Locate the cell with the specified text and output its [x, y] center coordinate. 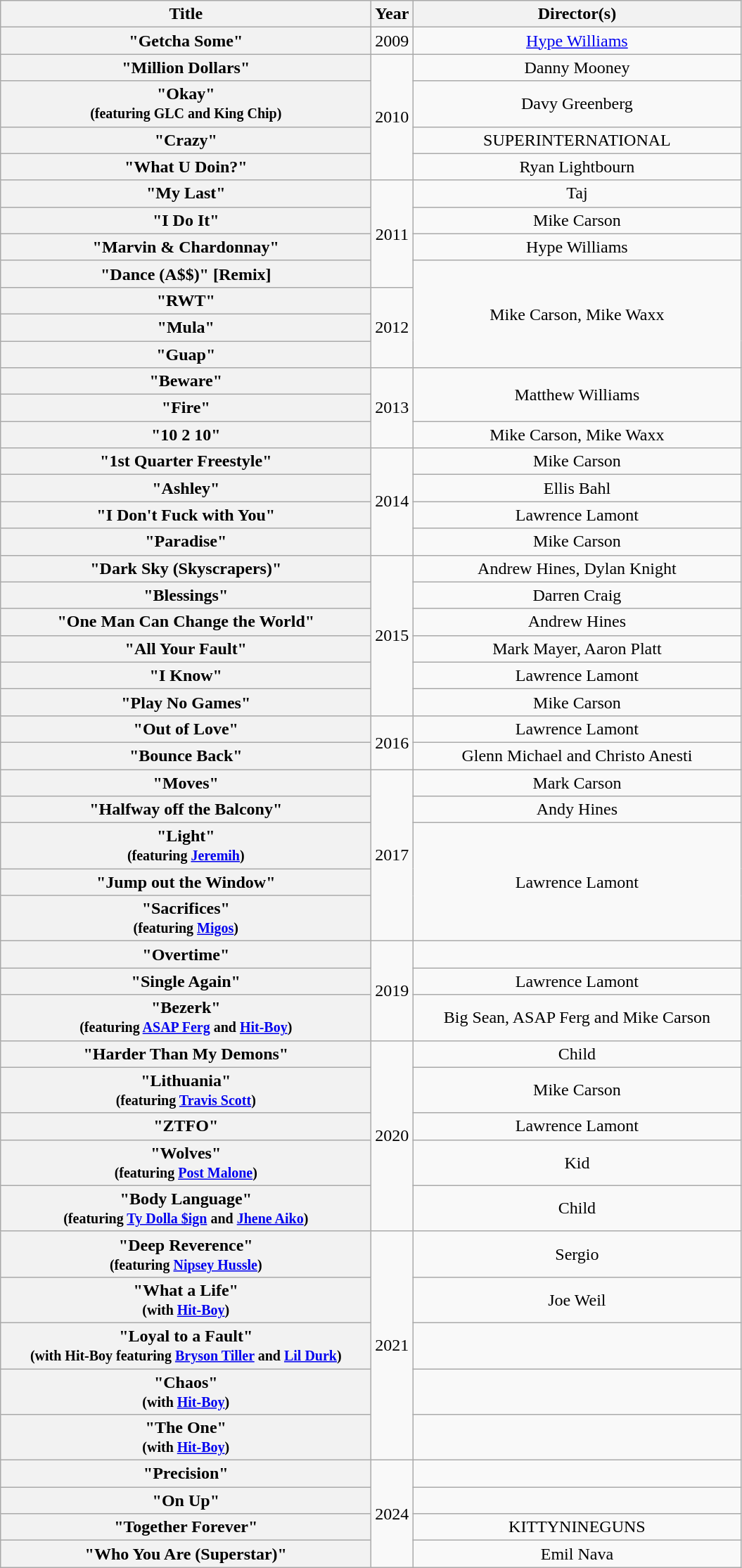
"Harder Than My Demons" [186, 1054]
"Blessings" [186, 595]
Big Sean, ASAP Ferg and Mike Carson [577, 1017]
"Paradise" [186, 542]
"On Up" [186, 1500]
"Mula" [186, 327]
"Chaos"(with Hit-Boy) [186, 1391]
Ellis Bahl [577, 488]
Emil Nava [577, 1554]
Sergio [577, 1254]
"RWT" [186, 300]
"Light"(featuring Jeremih) [186, 846]
"ZTFO" [186, 1126]
"Body Language"(featuring Ty Dolla $ign and Jhene Aiko) [186, 1209]
"One Man Can Change the World" [186, 622]
Danny Mooney [577, 68]
"Getcha Some" [186, 41]
"Bezerk"(featuring ASAP Ferg and Hit-Boy) [186, 1017]
2017 [392, 855]
"Fire" [186, 408]
"Beware" [186, 381]
"Million Dollars" [186, 68]
"What U Doin?" [186, 167]
Kid [577, 1162]
"Out of Love" [186, 729]
"Dark Sky (Skyscrapers)" [186, 568]
"Who You Are (Superstar)" [186, 1554]
2009 [392, 41]
"All Your Fault" [186, 649]
"Okay"(featuring GLC and King Chip) [186, 104]
"Together Forever" [186, 1527]
2016 [392, 742]
2020 [392, 1135]
2019 [392, 990]
Andy Hines [577, 810]
"Wolves"(featuring Post Malone) [186, 1162]
2024 [392, 1514]
Mark Carson [577, 783]
"Moves" [186, 783]
2021 [392, 1345]
"I Know" [186, 675]
Ryan Lightbourn [577, 167]
Darren Craig [577, 595]
"I Do It" [186, 220]
KITTYNINEGUNS [577, 1527]
"What a Life"(with Hit-Boy) [186, 1300]
"Ashley" [186, 488]
2012 [392, 327]
2014 [392, 502]
"1st Quarter Freestyle" [186, 461]
Year [392, 14]
"Jump out the Window" [186, 882]
"10 2 10" [186, 435]
"My Last" [186, 193]
Director(s) [577, 14]
"Dance (A$$)" [Remix] [186, 274]
Andrew Hines [577, 622]
2010 [392, 117]
2015 [392, 635]
"Play No Games" [186, 702]
"Bounce Back" [186, 756]
SUPERINTERNATIONAL [577, 140]
"Marvin & Chardonnay" [186, 247]
Title [186, 14]
Taj [577, 193]
"I Don't Fuck with You" [186, 515]
"Halfway off the Balcony" [186, 810]
"Sacrifices"(featuring Migos) [186, 919]
Matthew Williams [577, 395]
"The One"(with Hit-Boy) [186, 1438]
Davy Greenberg [577, 104]
"Guap" [186, 354]
Joe Weil [577, 1300]
2013 [392, 408]
"Single Again" [186, 981]
2011 [392, 234]
Glenn Michael and Christo Anesti [577, 756]
"Overtime" [186, 955]
Andrew Hines, Dylan Knight [577, 568]
"Loyal to a Fault"(with Hit-Boy featuring Bryson Tiller and Lil Durk) [186, 1345]
"Crazy" [186, 140]
"Lithuania"(featuring Travis Scott) [186, 1090]
"Precision" [186, 1474]
Mark Mayer, Aaron Platt [577, 649]
"Deep Reverence" (featuring Nipsey Hussle) [186, 1254]
